Scan for the cell matching the given text and deliver its (x, y) coordinate at center. 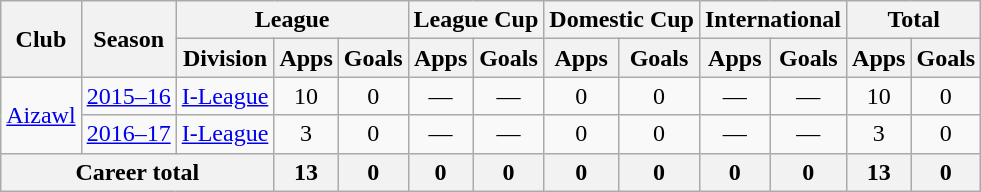
Aizawl (41, 115)
International (772, 20)
Division (225, 58)
Career total (138, 172)
Total (914, 20)
Domestic Cup (622, 20)
Season (128, 39)
Club (41, 39)
League (292, 20)
2015–16 (128, 96)
2016–17 (128, 134)
League Cup (476, 20)
